Capture the cell that displays the provided text and extract its (X, Y) central coordinate. 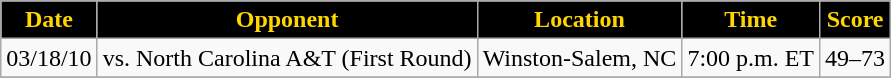
vs. North Carolina A&T (First Round) (287, 58)
Time (751, 20)
7:00 p.m. ET (751, 58)
Location (580, 20)
49–73 (856, 58)
Opponent (287, 20)
Score (856, 20)
Winston-Salem, NC (580, 58)
03/18/10 (49, 58)
Date (49, 20)
